Extract the [x, y] coordinate from the center of the cell holding the provided text.  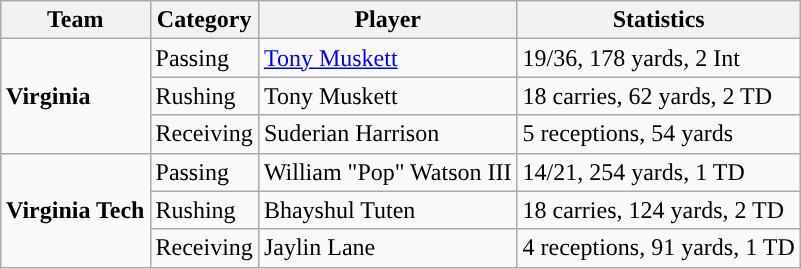
Virginia Tech [75, 210]
14/21, 254 yards, 1 TD [658, 172]
5 receptions, 54 yards [658, 134]
Suderian Harrison [388, 134]
William "Pop" Watson III [388, 172]
Statistics [658, 20]
Jaylin Lane [388, 248]
Bhayshul Tuten [388, 210]
Virginia [75, 96]
Category [204, 20]
4 receptions, 91 yards, 1 TD [658, 248]
18 carries, 124 yards, 2 TD [658, 210]
18 carries, 62 yards, 2 TD [658, 96]
19/36, 178 yards, 2 Int [658, 58]
Player [388, 20]
Team [75, 20]
